Search for the cell housing the specified text and yield its (X, Y) center coordinate. 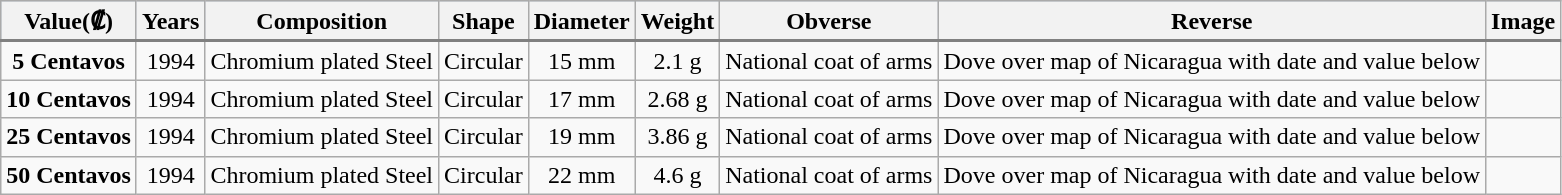
22 mm (582, 175)
3.86 g (677, 137)
25 Centavos (69, 137)
Years (170, 21)
2.1 g (677, 60)
10 Centavos (69, 99)
Composition (322, 21)
50 Centavos (69, 175)
Obverse (829, 21)
Reverse (1212, 21)
19 mm (582, 137)
17 mm (582, 99)
Value(₡) (69, 21)
Weight (677, 21)
Shape (484, 21)
4.6 g (677, 175)
Image (1524, 21)
2.68 g (677, 99)
Diameter (582, 21)
15 mm (582, 60)
5 Centavos (69, 60)
